Search for the cell housing the specified text and yield its (x, y) center coordinate. 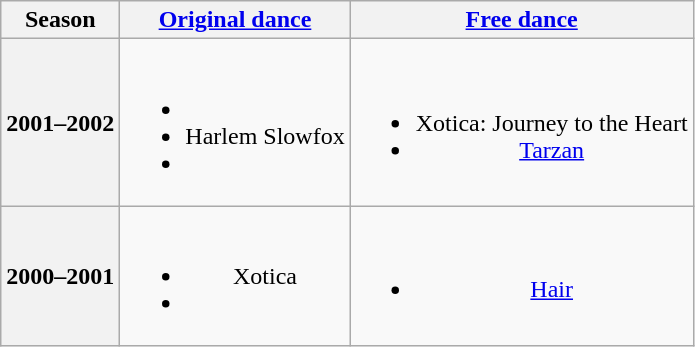
Original dance (235, 20)
Free dance (522, 20)
Harlem Slowfox (235, 122)
Xotica (235, 276)
2001–2002 (60, 122)
Season (60, 20)
2000–2001 (60, 276)
Hair (522, 276)
Xotica: Journey to the Heart Tarzan (522, 122)
